Search for the cell housing the specified text and yield its (x, y) center coordinate. 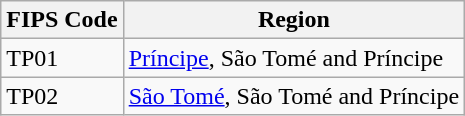
TP02 (62, 96)
TP01 (62, 58)
FIPS Code (62, 20)
São Tomé, São Tomé and Príncipe (294, 96)
Region (294, 20)
Príncipe, São Tomé and Príncipe (294, 58)
